Pinpoint the cell where the given text exists, returning its [x, y] midpoint coordinate. 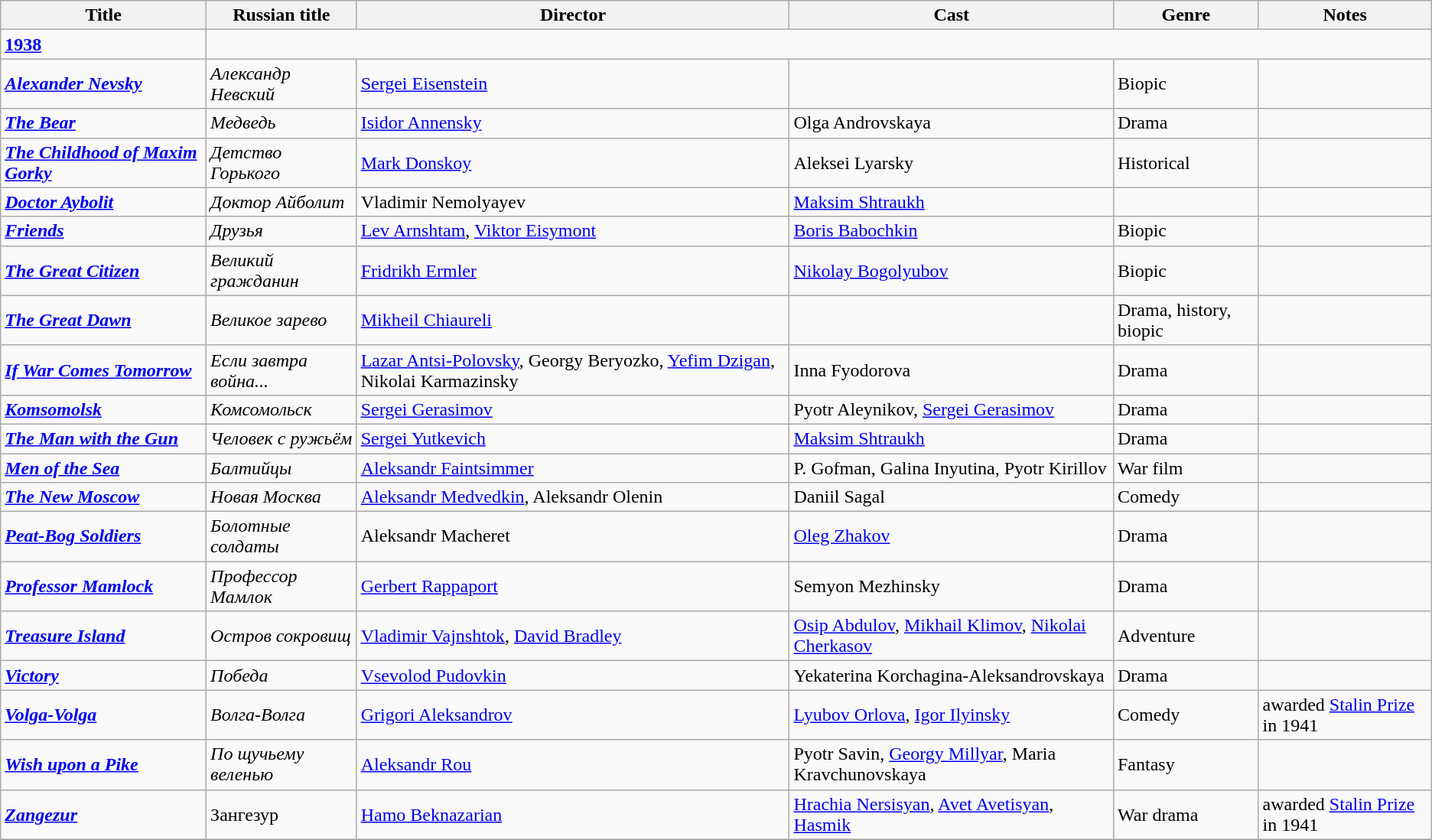
Lev Arnshtam, Viktor Eisymont [573, 231]
Title [104, 15]
Mark Donskoy [573, 162]
Hamo Beknazarian [573, 814]
Друзья [282, 231]
Человек с ружьём [282, 438]
Russian title [282, 15]
Великий гражданин [282, 271]
Osip Abdulov, Mikhail Klimov, Nikolai Cherkasov [952, 637]
Aleksei Lyarsky [952, 162]
Волга-Волга [282, 715]
Зангезур [282, 814]
Mikheil Chiaureli [573, 320]
Notes [1345, 15]
Adventure [1186, 637]
Lyubov Orlova, Igor Ilyinsky [952, 715]
Детство Горького [282, 162]
Olga Androvskaya [952, 123]
Historical [1186, 162]
Cast [952, 15]
Men of the Sea [104, 467]
Fantasy [1186, 765]
Inna Fyodorova [952, 370]
Александр Невский [282, 84]
The Great Dawn [104, 320]
Балтийцы [282, 467]
Wish upon a Pike [104, 765]
Vladimir Nemolyayev [573, 202]
Grigori Aleksandrov [573, 715]
Yekaterina Korchagina-Aleksandrovskaya [952, 676]
Великое зарево [282, 320]
Если завтра война... [282, 370]
Sergei Eisenstein [573, 84]
Nikolay Bogolyubov [952, 271]
Friends [104, 231]
Victory [104, 676]
Professor Mamlock [104, 586]
P. Gofman, Galina Inyutina, Pyotr Kirillov [952, 467]
Aleksandr Rou [573, 765]
Treasure Island [104, 637]
Gerbert Rappaport [573, 586]
Профессор Мамлок [282, 586]
Drama, history, biopic [1186, 320]
The Childhood of Maxim Gorky [104, 162]
Победа [282, 676]
Sergei Yutkevich [573, 438]
Director [573, 15]
Медведь [282, 123]
Isidor Annensky [573, 123]
Vladimir Vajnshtok, David Bradley [573, 637]
1938 [104, 44]
Sergei Gerasimov [573, 409]
Комсомольск [282, 409]
War film [1186, 467]
Doctor Aybolit [104, 202]
Fridrikh Ermler [573, 271]
War drama [1186, 814]
Komsomolsk [104, 409]
The Man with the Gun [104, 438]
Daniil Sagal [952, 497]
Vsevolod Pudovkin [573, 676]
Aleksandr Faintsimmer [573, 467]
The Bear [104, 123]
Aleksandr Macheret [573, 537]
Pyotr Aleynikov, Sergei Gerasimov [952, 409]
Boris Babochkin [952, 231]
Pyotr Savin, Georgy Millyar, Maria Kravchunovskaya [952, 765]
If War Comes Tomorrow [104, 370]
По щучьему веленью [282, 765]
Hrachia Nersisyan, Avet Avetisyan, Hasmik [952, 814]
Semyon Mezhinsky [952, 586]
Остров сокровищ [282, 637]
Доктор Айболит [282, 202]
Peat-Bog Soldiers [104, 537]
Zangezur [104, 814]
Genre [1186, 15]
The New Moscow [104, 497]
Volga-Volga [104, 715]
Новая Москва [282, 497]
Болотные солдаты [282, 537]
Lazar Antsi-Polovsky, Georgy Beryozko, Yefim Dzigan, Nikolai Karmazinsky [573, 370]
Oleg Zhakov [952, 537]
Aleksandr Medvedkin, Aleksandr Olenin [573, 497]
The Great Citizen [104, 271]
Alexander Nevsky [104, 84]
